Detect which cell encompasses the target text, then output its (x, y) center coordinate. 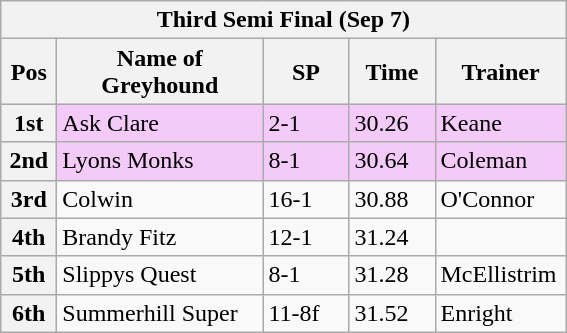
Slippys Quest (160, 275)
Summerhill Super (160, 313)
Third Semi Final (Sep 7) (284, 20)
2nd (29, 161)
Pos (29, 72)
Time (392, 72)
31.28 (392, 275)
Lyons Monks (160, 161)
5th (29, 275)
3rd (29, 199)
Coleman (500, 161)
6th (29, 313)
2-1 (306, 123)
12-1 (306, 237)
11-8f (306, 313)
31.24 (392, 237)
30.26 (392, 123)
Name of Greyhound (160, 72)
16-1 (306, 199)
Keane (500, 123)
Brandy Fitz (160, 237)
SP (306, 72)
30.64 (392, 161)
30.88 (392, 199)
Ask Clare (160, 123)
McEllistrim (500, 275)
O'Connor (500, 199)
Enright (500, 313)
4th (29, 237)
31.52 (392, 313)
Colwin (160, 199)
1st (29, 123)
Trainer (500, 72)
